Search for the cell housing the specified text and yield its (X, Y) center coordinate. 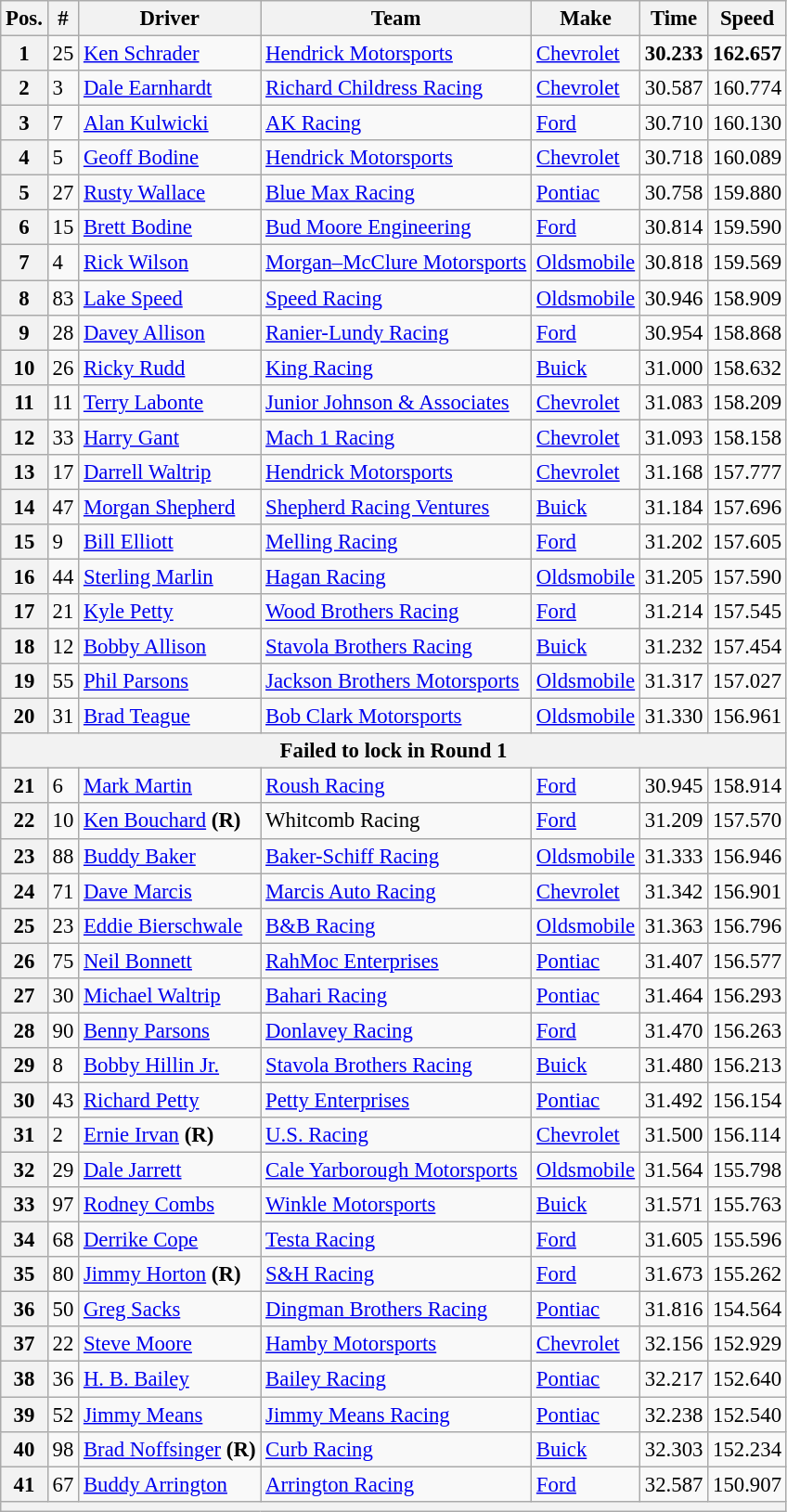
162.657 (748, 54)
Speed Racing (396, 298)
B&B Racing (396, 925)
24 (24, 891)
30.954 (674, 332)
31.492 (674, 1100)
80 (63, 1274)
Donlavey Racing (396, 1030)
31.363 (674, 925)
159.590 (748, 227)
Davey Allison (170, 332)
Richard Childress Racing (396, 88)
Neil Bonnett (170, 961)
Bailey Racing (396, 1379)
156.154 (748, 1100)
159.569 (748, 263)
71 (63, 891)
157.570 (748, 821)
30.758 (674, 193)
30.233 (674, 54)
Bahari Racing (396, 996)
Steve Moore (170, 1345)
# (63, 19)
160.130 (748, 123)
154.564 (748, 1310)
157.777 (748, 472)
39 (24, 1415)
30.945 (674, 786)
156.213 (748, 1066)
Dale Jarrett (170, 1170)
Pos. (24, 19)
156.293 (748, 996)
31.317 (674, 681)
75 (63, 961)
Cale Yarborough Motorsports (396, 1170)
160.774 (748, 88)
Petty Enterprises (396, 1100)
Jimmy Horton (R) (170, 1274)
31.464 (674, 996)
30.718 (674, 158)
32.238 (674, 1415)
19 (24, 681)
Ricky Rudd (170, 368)
155.798 (748, 1170)
Brad Noffsinger (R) (170, 1449)
Shepherd Racing Ventures (396, 507)
Richard Petty (170, 1100)
158.914 (748, 786)
155.262 (748, 1274)
Greg Sacks (170, 1310)
Marcis Auto Racing (396, 891)
AK Racing (396, 123)
158.209 (748, 402)
Team (396, 19)
157.454 (748, 647)
Morgan–McClure Motorsports (396, 263)
31.093 (674, 437)
U.S. Racing (396, 1135)
32.156 (674, 1345)
Ken Schrader (170, 54)
Buddy Baker (170, 856)
Derrike Cope (170, 1240)
Hagan Racing (396, 576)
Sterling Marlin (170, 576)
30.587 (674, 88)
Ken Bouchard (R) (170, 821)
30.818 (674, 263)
Roush Racing (396, 786)
Mark Martin (170, 786)
160.089 (748, 158)
Terry Labonte (170, 402)
31.407 (674, 961)
Make (587, 19)
43 (63, 1100)
Bobby Hillin Jr. (170, 1066)
31.330 (674, 717)
158.632 (748, 368)
Harry Gant (170, 437)
Speed (748, 19)
159.880 (748, 193)
Driver (170, 19)
32.587 (674, 1484)
31.500 (674, 1135)
Time (674, 19)
156.796 (748, 925)
156.961 (748, 717)
156.263 (748, 1030)
31.470 (674, 1030)
14 (24, 507)
156.114 (748, 1135)
32 (24, 1170)
Benny Parsons (170, 1030)
50 (63, 1310)
55 (63, 681)
31.605 (674, 1240)
157.590 (748, 576)
S&H Racing (396, 1274)
Ranier-Lundy Racing (396, 332)
Bob Clark Motorsports (396, 717)
34 (24, 1240)
RahMoc Enterprises (396, 961)
155.763 (748, 1205)
Blue Max Racing (396, 193)
47 (63, 507)
37 (24, 1345)
Alan Kulwicki (170, 123)
Phil Parsons (170, 681)
Jackson Brothers Motorsports (396, 681)
31.184 (674, 507)
31.232 (674, 647)
30.710 (674, 123)
90 (63, 1030)
Failed to lock in Round 1 (393, 751)
158.909 (748, 298)
35 (24, 1274)
158.158 (748, 437)
Rusty Wallace (170, 193)
68 (63, 1240)
Eddie Bierschwale (170, 925)
67 (63, 1484)
Junior Johnson & Associates (396, 402)
31.202 (674, 542)
13 (24, 472)
52 (63, 1415)
30.814 (674, 227)
Arrington Racing (396, 1484)
Jimmy Means (170, 1415)
31.214 (674, 612)
Ernie Irvan (R) (170, 1135)
31.571 (674, 1205)
157.605 (748, 542)
Brad Teague (170, 717)
Lake Speed (170, 298)
Kyle Petty (170, 612)
83 (63, 298)
Baker-Schiff Racing (396, 856)
Testa Racing (396, 1240)
20 (24, 717)
31.333 (674, 856)
156.577 (748, 961)
Bill Elliott (170, 542)
32.217 (674, 1379)
40 (24, 1449)
Geoff Bodine (170, 158)
King Racing (396, 368)
Bud Moore Engineering (396, 227)
31.564 (674, 1170)
Melling Racing (396, 542)
Brett Bodine (170, 227)
1 (24, 54)
Morgan Shepherd (170, 507)
Wood Brothers Racing (396, 612)
Whitcomb Racing (396, 821)
Rodney Combs (170, 1205)
31.342 (674, 891)
155.596 (748, 1240)
152.640 (748, 1379)
Hamby Motorsports (396, 1345)
Bobby Allison (170, 647)
157.696 (748, 507)
31.168 (674, 472)
Dale Earnhardt (170, 88)
H. B. Bailey (170, 1379)
16 (24, 576)
31.000 (674, 368)
152.234 (748, 1449)
157.027 (748, 681)
Dingman Brothers Racing (396, 1310)
88 (63, 856)
Winkle Motorsports (396, 1205)
Rick Wilson (170, 263)
Darrell Waltrip (170, 472)
97 (63, 1205)
Dave Marcis (170, 891)
Curb Racing (396, 1449)
156.946 (748, 856)
31.816 (674, 1310)
Buddy Arrington (170, 1484)
98 (63, 1449)
31.209 (674, 821)
41 (24, 1484)
31.480 (674, 1066)
18 (24, 647)
30.946 (674, 298)
158.868 (748, 332)
31.205 (674, 576)
156.901 (748, 891)
Jimmy Means Racing (396, 1415)
152.929 (748, 1345)
152.540 (748, 1415)
38 (24, 1379)
157.545 (748, 612)
44 (63, 576)
Michael Waltrip (170, 996)
Mach 1 Racing (396, 437)
32.303 (674, 1449)
150.907 (748, 1484)
31.083 (674, 402)
31.673 (674, 1274)
